Output the (X, Y) coordinate of the center of the cell containing the given text.  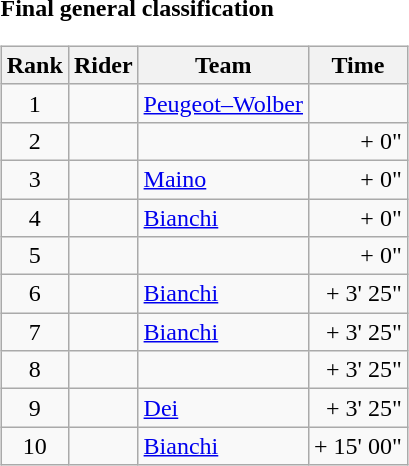
8 (34, 370)
10 (34, 446)
Team (223, 65)
1 (34, 103)
3 (34, 179)
Maino (223, 179)
6 (34, 294)
5 (34, 256)
+ 15' 00" (358, 446)
Rider (103, 65)
Rank (34, 65)
Peugeot–Wolber (223, 103)
7 (34, 332)
9 (34, 408)
4 (34, 217)
Time (358, 65)
2 (34, 141)
Dei (223, 408)
